Pinpoint the cell where the given text exists, returning its (x, y) midpoint coordinate. 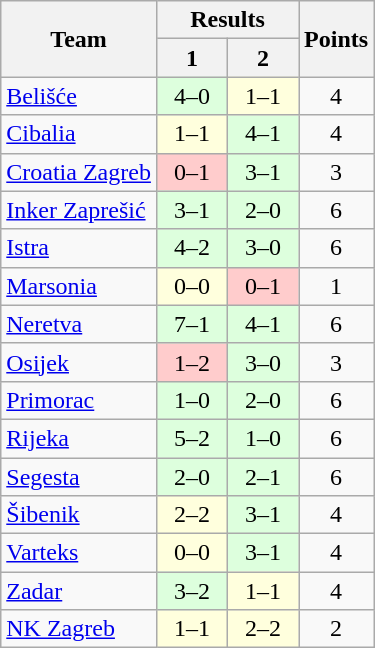
3–2 (192, 591)
4–0 (192, 96)
Team (79, 39)
Croatia Zagreb (79, 172)
7–1 (192, 324)
Inker Zaprešić (79, 210)
Rijeka (79, 438)
1–2 (192, 362)
Cibalia (79, 134)
Points (336, 39)
4–2 (192, 248)
Osijek (79, 362)
5–2 (192, 438)
Šibenik (79, 515)
Neretva (79, 324)
NK Zagreb (79, 629)
Belišće (79, 96)
Istra (79, 248)
Primorac (79, 400)
Zadar (79, 591)
Results (227, 20)
Segesta (79, 477)
2–1 (262, 477)
Marsonia (79, 286)
Varteks (79, 553)
